Determine the [x, y] coordinate at the center of the cell enclosing the given text.  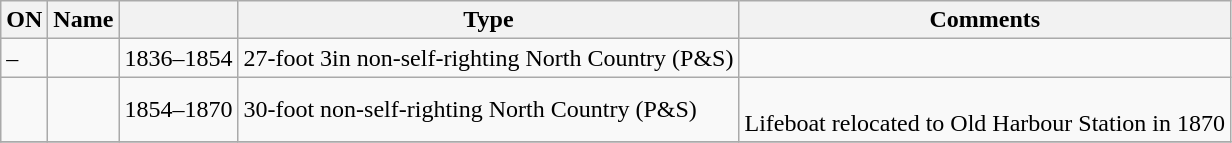
1854–1870 [178, 110]
Name [84, 20]
1836–1854 [178, 58]
Comments [985, 20]
30-foot non-self-righting North Country (P&S) [488, 110]
– [24, 58]
ON [24, 20]
27-foot 3in non-self-righting North Country (P&S) [488, 58]
Lifeboat relocated to Old Harbour Station in 1870 [985, 110]
Type [488, 20]
